Detect which cell encompasses the target text, then output its (x, y) center coordinate. 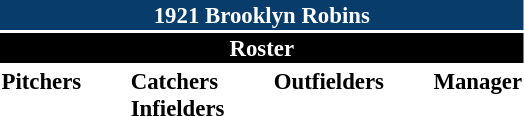
1921 Brooklyn Robins (262, 15)
Roster (262, 48)
